For the text-containing cell, return its midpoint in [X, Y] coordinate format. 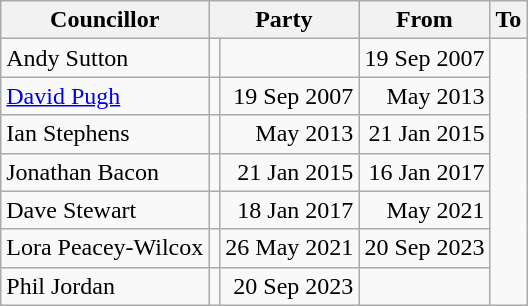
Ian Stephens [105, 134]
May 2021 [424, 210]
Party [284, 20]
18 Jan 2017 [290, 210]
David Pugh [105, 96]
16 Jan 2017 [424, 172]
Andy Sutton [105, 58]
To [508, 20]
Jonathan Bacon [105, 172]
Councillor [105, 20]
Lora Peacey-Wilcox [105, 248]
26 May 2021 [290, 248]
From [424, 20]
Phil Jordan [105, 286]
Dave Stewart [105, 210]
